For the text-containing cell, return its midpoint in (X, Y) coordinate format. 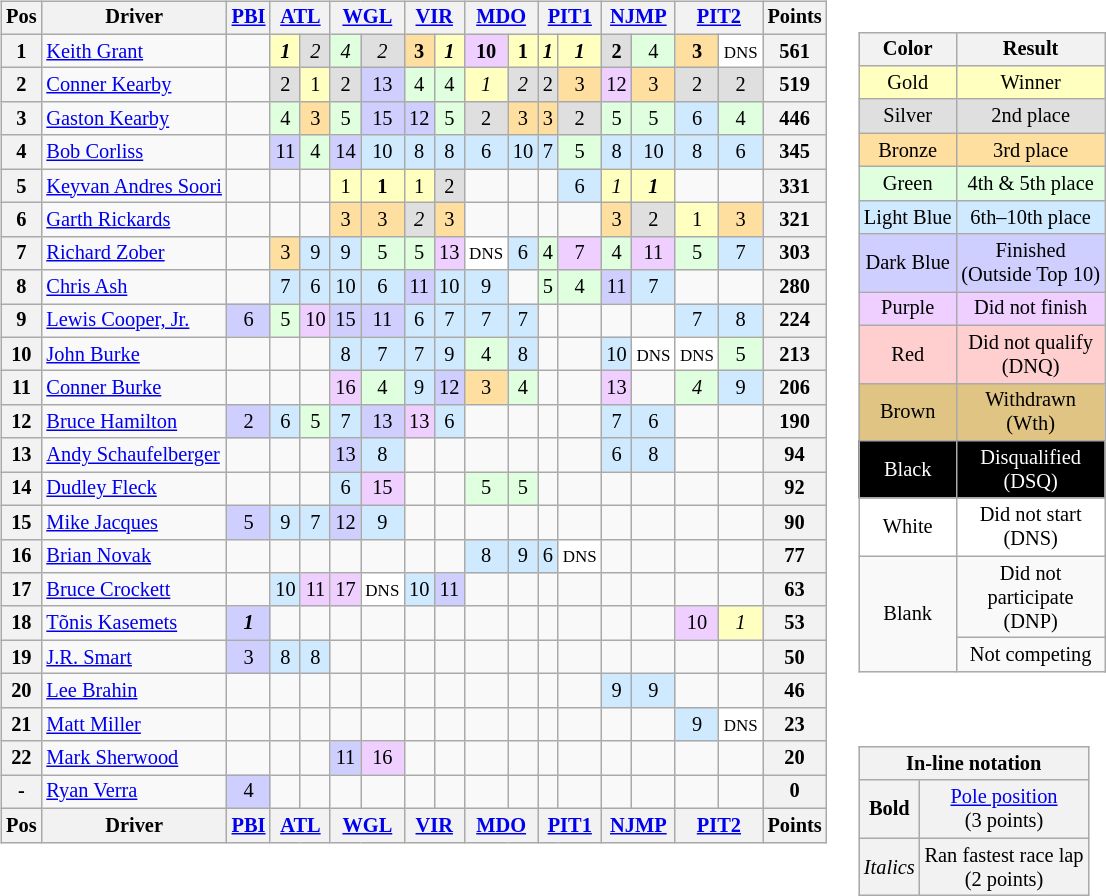
190 (795, 422)
2nd place (1030, 116)
Matt Miller (134, 724)
J.R. Smart (134, 657)
Color (908, 49)
213 (795, 354)
46 (795, 691)
Lee Brahin (134, 691)
Lewis Cooper, Jr. (134, 321)
4th & 5th place (1030, 184)
50 (795, 657)
Bob Corliss (134, 152)
Conner Kearby (134, 85)
23 (795, 724)
Dark Blue (908, 263)
Green (908, 184)
Did not qualify(DNQ) (1030, 354)
Gaston Kearby (134, 119)
Pole position(3 points) (1004, 809)
77 (795, 556)
Withdrawn(Wth) (1030, 412)
21 (21, 724)
561 (795, 51)
Conner Burke (134, 388)
Did not start(DNS) (1030, 527)
3rd place (1030, 150)
Ran fastest race lap(2 points) (1004, 867)
94 (795, 455)
6th–10th place (1030, 217)
345 (795, 152)
Result (1030, 49)
Richard Zober (134, 253)
Did not finish (1030, 309)
Dudley Fleck (134, 489)
Winner (1030, 83)
Mike Jacques (134, 522)
53 (795, 623)
- (21, 792)
Not competing (1030, 655)
22 (21, 758)
92 (795, 489)
Purple (908, 309)
Ryan Verra (134, 792)
Brown (908, 412)
519 (795, 85)
Disqualified(DSQ) (1030, 470)
Silver (908, 116)
Light Blue (908, 217)
Mark Sherwood (134, 758)
Bruce Hamilton (134, 422)
224 (795, 321)
Garth Rickards (134, 220)
Bold (890, 809)
Tõnis Kasemets (134, 623)
331 (795, 186)
Black (908, 470)
White (908, 527)
Red (908, 354)
John Burke (134, 354)
In-line notation (974, 764)
Gold (908, 83)
Bruce Crockett (134, 590)
Andy Schaufelberger (134, 455)
0 (795, 792)
321 (795, 220)
19 (21, 657)
Brian Novak (134, 556)
Keith Grant (134, 51)
446 (795, 119)
206 (795, 388)
Blank (908, 614)
Italics (890, 867)
63 (795, 590)
Keyvan Andres Soori (134, 186)
Did notparticipate(DNP) (1030, 597)
90 (795, 522)
280 (795, 287)
18 (21, 623)
Chris Ash (134, 287)
Bronze (908, 150)
Finished(Outside Top 10) (1030, 263)
303 (795, 253)
